Find where the given text appears and provide that cell's center as (x, y) coordinate. 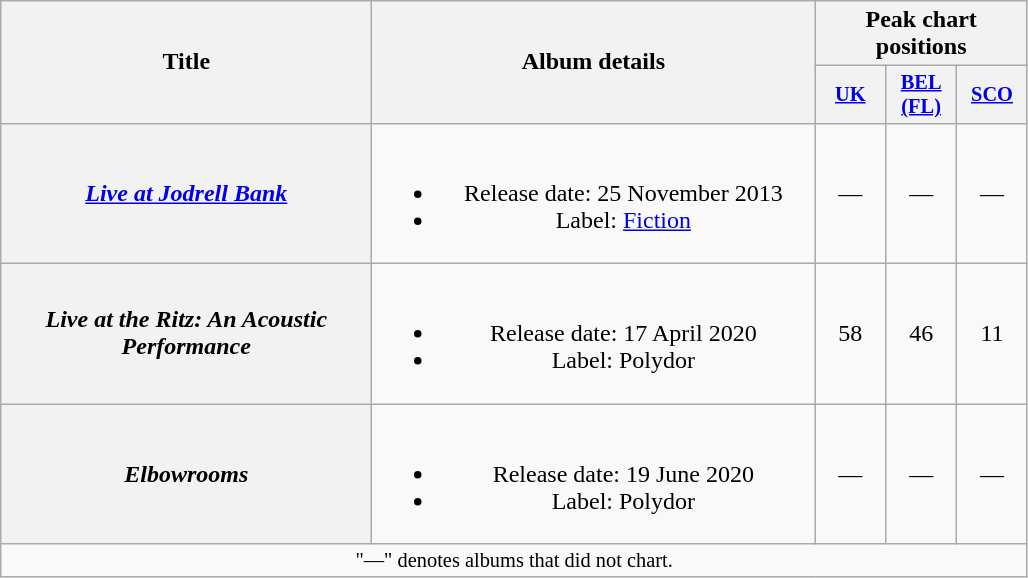
Elbowrooms (186, 474)
46 (922, 334)
Release date: 17 April 2020Label: Polydor (594, 334)
Live at the Ritz: An Acoustic Performance (186, 334)
Live at Jodrell Bank (186, 193)
Peak chart positions (922, 34)
Album details (594, 62)
Release date: 19 June 2020Label: Polydor (594, 474)
BEL(FL) (922, 95)
Title (186, 62)
SCO (992, 95)
UK (850, 95)
"—" denotes albums that did not chart. (514, 561)
11 (992, 334)
58 (850, 334)
Release date: 25 November 2013Label: Fiction (594, 193)
